Extract the [X, Y] coordinate from the center of the cell holding the provided text.  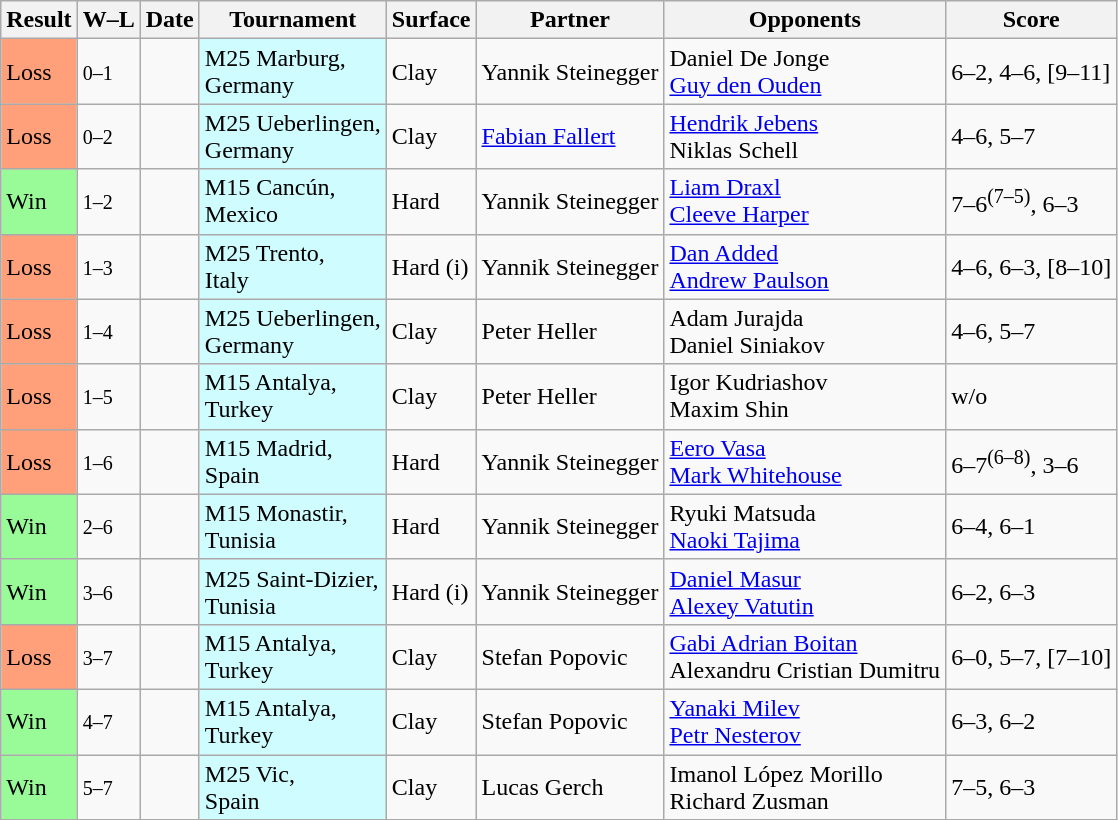
M25 Saint-Dizier, Tunisia [292, 592]
M15 Cancún, Mexico [292, 202]
M15 Madrid, Spain [292, 462]
Adam Jurajda Daniel Siniakov [805, 332]
Score [1032, 20]
4–6, 6–3, [8–10] [1032, 266]
6–0, 5–7, [7–10] [1032, 656]
6–2, 4–6, [9–11] [1032, 72]
6–2, 6–3 [1032, 592]
Hendrik Jebens Niklas Schell [805, 136]
Partner [570, 20]
6–3, 6–2 [1032, 722]
Daniel De Jonge Guy den Ouden [805, 72]
1–2 [108, 202]
M25 Vic, Spain [292, 786]
M25 Trento, Italy [292, 266]
Imanol López Morillo Richard Zusman [805, 786]
Lucas Gerch [570, 786]
Fabian Fallert [570, 136]
Date [170, 20]
M25 Marburg, Germany [292, 72]
Tournament [292, 20]
4–7 [108, 722]
2–6 [108, 526]
7–6(7–5), 6–3 [1032, 202]
Result [39, 20]
6–7(6–8), 3–6 [1032, 462]
Liam Draxl Cleeve Harper [805, 202]
M15 Monastir, Tunisia [292, 526]
1–4 [108, 332]
w/o [1032, 396]
Dan Added Andrew Paulson [805, 266]
0–1 [108, 72]
W–L [108, 20]
Eero Vasa Mark Whitehouse [805, 462]
Igor Kudriashov Maxim Shin [805, 396]
7–5, 6–3 [1032, 786]
1–3 [108, 266]
Ryuki Matsuda Naoki Tajima [805, 526]
3–7 [108, 656]
3–6 [108, 592]
5–7 [108, 786]
Yanaki Milev Petr Nesterov [805, 722]
1–6 [108, 462]
0–2 [108, 136]
Gabi Adrian Boitan Alexandru Cristian Dumitru [805, 656]
Daniel Masur Alexey Vatutin [805, 592]
1–5 [108, 396]
Surface [431, 20]
6–4, 6–1 [1032, 526]
Opponents [805, 20]
